Detect which cell encompasses the target text, then output its [X, Y] center coordinate. 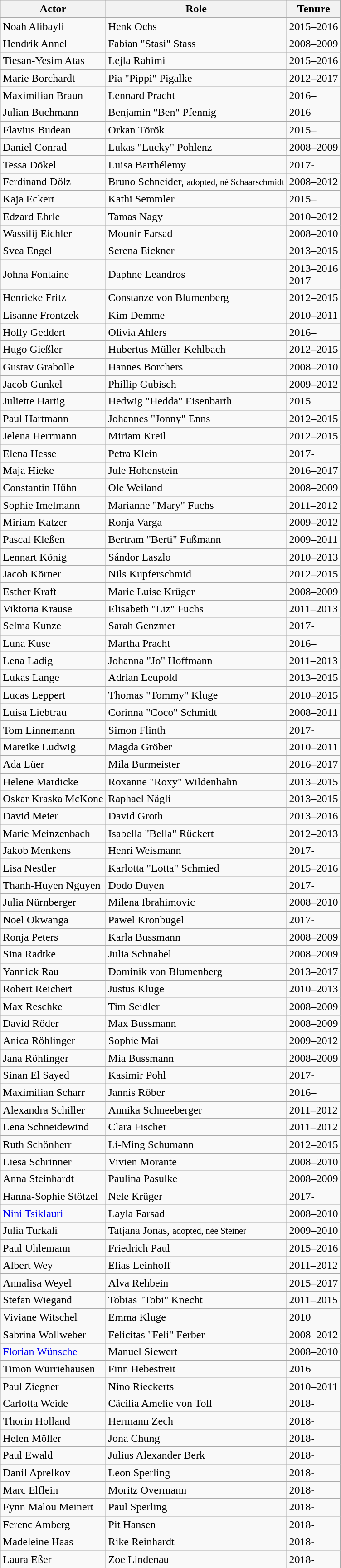
Flavius Budean [53, 130]
Moritz Overmann [196, 1490]
Selma Kunze [53, 626]
Nini Tsiklauri [53, 1213]
Marie Luise Krüger [196, 592]
Paul Hartmann [53, 419]
Paul Uhlemann [53, 1248]
Sophie Imelmann [53, 505]
Ada Lüer [53, 764]
Actor [53, 9]
Kaja Eckert [53, 199]
Karlotta "Lotta" Schmied [196, 868]
Yannick Rau [53, 971]
Oskar Kraska McKone [53, 799]
Dominik von Blumenberg [196, 971]
Marie Borchardt [53, 78]
Hermann Zech [196, 1421]
Serena Eickner [196, 251]
Li-Ming Schumann [196, 1144]
Nils Kupferschmid [196, 574]
Lena Schneidewind [53, 1127]
Ferenc Amberg [53, 1524]
Julia Schnabel [196, 954]
Lennard Pracht [196, 95]
Zoe Lindenau [196, 1559]
Anna Steinhardt [53, 1179]
Friedrich Paul [196, 1248]
Martha Pracht [196, 643]
Kim Demme [196, 315]
Tim Seidler [196, 1006]
Lejla Rahimi [196, 61]
Lena Ladig [53, 661]
Emma Kluge [196, 1317]
Maja Hieke [53, 470]
Rike Reinhardt [196, 1542]
2013–2016 [314, 816]
2010–2012 [314, 217]
Maximilian Braun [53, 95]
Fynn Malou Meinert [53, 1507]
2010–2015 [314, 695]
Elena Hesse [53, 453]
Simon Flinth [196, 730]
Lisa Nestler [53, 868]
Gustav Grabolle [53, 367]
Albert Wey [53, 1265]
Constantin Hühn [53, 488]
Julia Turkali [53, 1231]
Lucas Leppert [53, 695]
Ruth Schönherr [53, 1144]
Julius Alexander Berk [196, 1455]
Olivia Ahlers [196, 332]
Paulina Pasulke [196, 1179]
2008–2011 [314, 712]
Corinna "Coco" Schmidt [196, 712]
Holly Geddert [53, 332]
2015–2017 [314, 1282]
Jona Chung [196, 1438]
Clara Fischer [196, 1127]
Johannes "Jonny" Enns [196, 419]
Vivien Morante [196, 1162]
Adrian Leupold [196, 678]
Danil Aprelkov [53, 1473]
Karla Bussmann [196, 937]
Tiesan-Yesim Atas [53, 61]
Raphael Nägli [196, 799]
Tamas Nagy [196, 217]
Helene Mardicke [53, 781]
Edzard Ehrle [53, 217]
Fabian "Stasi" Stass [196, 44]
Ferdinand Dölz [53, 182]
Lukas "Lucky" Pohlenz [196, 147]
Paul Ewald [53, 1455]
Helen Möller [53, 1438]
Milena Ibrahimovic [196, 902]
Johna Fontaine [53, 274]
Nino Rieckerts [196, 1386]
Lukas Lange [53, 678]
Mila Burmeister [196, 764]
Miriam Katzer [53, 523]
Sarah Genzmer [196, 626]
2013–2017 [314, 971]
Paul Ziegner [53, 1386]
Annika Schneeberger [196, 1110]
Pia "Pippi" Pigalke [196, 78]
Tatjana Jonas, adopted, née Steiner [196, 1231]
Kathi Semmler [196, 199]
Jule Hohenstein [196, 470]
Hanna-Sophie Stötzel [53, 1196]
Robert Reichert [53, 989]
Lisanne Frontzek [53, 315]
Lennart König [53, 557]
Bruno Schneider, adopted, né Schaarschmidt [196, 182]
Noel Okwanga [53, 920]
Tenure [314, 9]
Petra Klein [196, 453]
Nele Krüger [196, 1196]
Elias Leinhoff [196, 1265]
Thorin Holland [53, 1421]
2009–2011 [314, 540]
Henk Ochs [196, 26]
Cäcilia Amelie von Toll [196, 1404]
Florian Wünsche [53, 1352]
Pawel Kronbügel [196, 920]
Ole Weiland [196, 488]
Hubertus Müller-Kehlbach [196, 350]
Daphne Leandros [196, 274]
Layla Farsad [196, 1213]
Johanna "Jo" Hoffmann [196, 661]
Felicitas "Feli" Ferber [196, 1334]
Role [196, 9]
Thanh-Huyen Nguyen [53, 885]
Ronja Varga [196, 523]
Thomas "Tommy" Kluge [196, 695]
Leon Sperling [196, 1473]
Pit Hansen [196, 1524]
Isabella "Bella" Rückert [196, 833]
2013–20162017 [314, 274]
Daniel Conrad [53, 147]
Sinan El Sayed [53, 1075]
Jacob Gunkel [53, 384]
Ronja Peters [53, 937]
Henri Weismann [196, 851]
Julian Buchmann [53, 113]
2010 [314, 1317]
Alexandra Schiller [53, 1110]
Hendrik Annel [53, 44]
Viviane Witschel [53, 1317]
Jelena Herrmann [53, 436]
Hugo Gießler [53, 350]
Marianne "Mary" Fuchs [196, 505]
Madeleine Haas [53, 1542]
Tessa Dökel [53, 164]
Sabrina Wollweber [53, 1334]
Hannes Borchers [196, 367]
Max Bussmann [196, 1023]
Sándor Laszlo [196, 557]
Phillip Gubisch [196, 384]
Luisa Liebtrau [53, 712]
Tobias "Tobi" Knecht [196, 1300]
Mounir Farsad [196, 234]
2011–2015 [314, 1300]
2015 [314, 401]
Benjamin "Ben" Pfennig [196, 113]
Justus Kluge [196, 989]
Henrieke Fritz [53, 298]
Maximilian Scharr [53, 1093]
Svea Engel [53, 251]
2012–2013 [314, 833]
Dodo Duyen [196, 885]
Mareike Ludwig [53, 747]
Annalisa Weyel [53, 1282]
Anica Röhlinger [53, 1040]
Miriam Kreil [196, 436]
Liesa Schrinner [53, 1162]
Pascal Kleßen [53, 540]
David Meier [53, 816]
Viktoria Krause [53, 609]
Manuel Siewert [196, 1352]
Paul Sperling [196, 1507]
Laura Eßer [53, 1559]
Roxanne "Roxy" Wildenhahn [196, 781]
Jacob Körner [53, 574]
Noah Alibayli [53, 26]
2012–2017 [314, 78]
Mia Bussmann [196, 1058]
Bertram "Berti" Fußmann [196, 540]
Sophie Mai [196, 1040]
Esther Kraft [53, 592]
Finn Hebestreit [196, 1369]
Hedwig "Hedda" Eisenbarth [196, 401]
Carlotta Weide [53, 1404]
Juliette Hartig [53, 401]
Jana Röhlinger [53, 1058]
Wassilij Eichler [53, 234]
Jannis Röber [196, 1093]
Elisabeth "Liz" Fuchs [196, 609]
Marie Meinzenbach [53, 833]
Luna Kuse [53, 643]
Marc Elflein [53, 1490]
2009–2010 [314, 1231]
Max Reschke [53, 1006]
Luisa Barthélemy [196, 164]
Magda Gröber [196, 747]
Orkan Török [196, 130]
David Groth [196, 816]
Kasimir Pohl [196, 1075]
Sina Radtke [53, 954]
David Röder [53, 1023]
Constanze von Blumenberg [196, 298]
Julia Nürnberger [53, 902]
Alva Rehbein [196, 1282]
Stefan Wiegand [53, 1300]
Tom Linnemann [53, 730]
Timon Würriehausen [53, 1369]
Jakob Menkens [53, 851]
